Scan for the cell matching the given text and deliver its [x, y] coordinate at center. 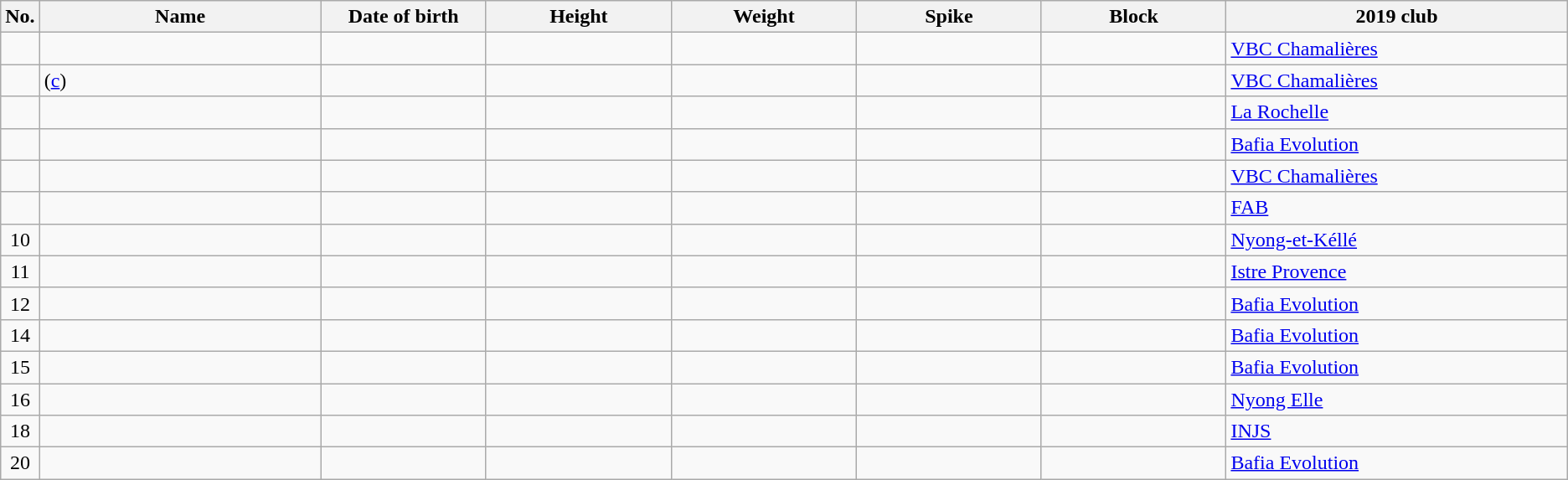
(c) [180, 80]
No. [20, 17]
Spike [950, 17]
Date of birth [404, 17]
Height [578, 17]
10 [20, 240]
Nyong-et-Kéllé [1397, 240]
Name [180, 17]
INJS [1397, 431]
Weight [764, 17]
Nyong Elle [1397, 400]
11 [20, 271]
14 [20, 335]
Istre Provence [1397, 271]
15 [20, 367]
La Rochelle [1397, 112]
Block [1134, 17]
20 [20, 463]
16 [20, 400]
18 [20, 431]
12 [20, 303]
2019 club [1397, 17]
FAB [1397, 208]
